From the cell containing the given text, extract its center point as (x, y) coordinate. 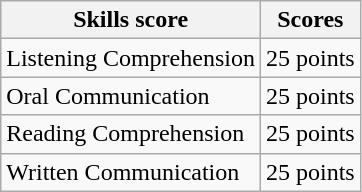
Scores (310, 20)
Oral Communication (131, 96)
Skills score (131, 20)
Reading Comprehension (131, 134)
Listening Comprehension (131, 58)
Written Communication (131, 172)
